Provide the (X, Y) coordinate of the cell's center where the given text is located.  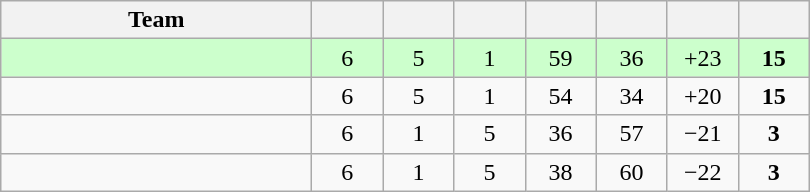
−22 (702, 172)
57 (632, 134)
60 (632, 172)
59 (560, 58)
+23 (702, 58)
38 (560, 172)
−21 (702, 134)
Team (156, 20)
54 (560, 96)
+20 (702, 96)
34 (632, 96)
